Extract the (x, y) coordinate from the center of the cell holding the provided text.  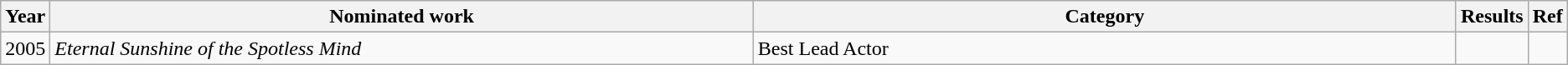
Results (1492, 17)
2005 (25, 48)
Nominated work (402, 17)
Eternal Sunshine of the Spotless Mind (402, 48)
Ref (1548, 17)
Category (1104, 17)
Best Lead Actor (1104, 48)
Year (25, 17)
